Find where the given text appears and provide that cell's center as (X, Y) coordinate. 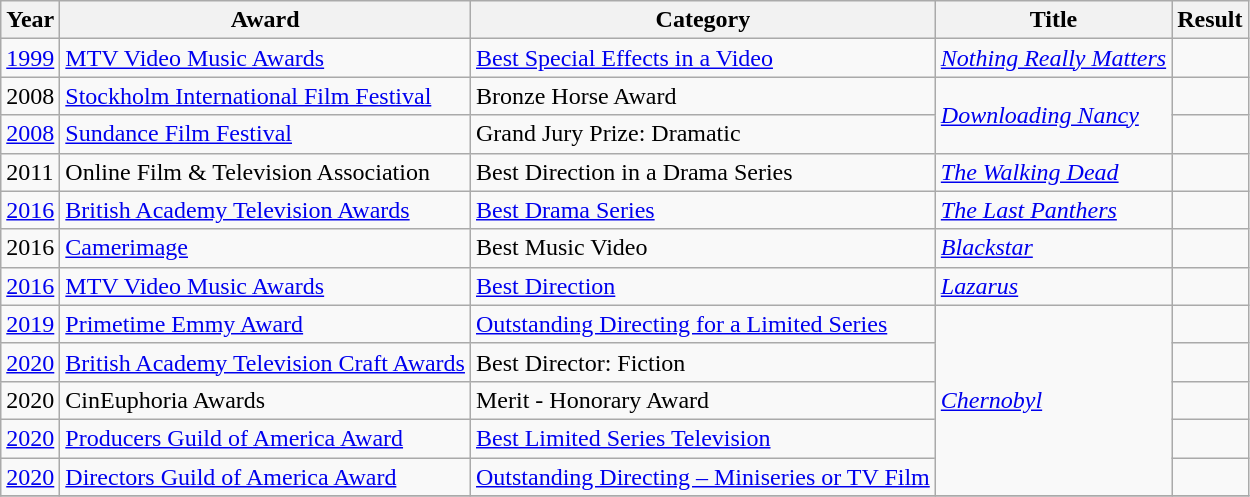
Best Director: Fiction (702, 362)
Directors Guild of America Award (266, 477)
Blackstar (1053, 248)
Best Limited Series Television (702, 438)
Chernobyl (1053, 400)
Producers Guild of America Award (266, 438)
Best Drama Series (702, 210)
Year (30, 20)
Grand Jury Prize: Dramatic (702, 134)
The Last Panthers (1053, 210)
Primetime Emmy Award (266, 324)
Downloading Nancy (1053, 115)
British Academy Television Craft Awards (266, 362)
Online Film & Television Association (266, 172)
Camerimage (266, 248)
Best Direction (702, 286)
Sundance Film Festival (266, 134)
The Walking Dead (1053, 172)
Merit - Honorary Award (702, 400)
2011 (30, 172)
CinEuphoria Awards (266, 400)
Best Direction in a Drama Series (702, 172)
Result (1210, 20)
Lazarus (1053, 286)
Stockholm International Film Festival (266, 96)
2019 (30, 324)
Bronze Horse Award (702, 96)
Award (266, 20)
Nothing Really Matters (1053, 58)
Category (702, 20)
British Academy Television Awards (266, 210)
Title (1053, 20)
1999 (30, 58)
Best Music Video (702, 248)
Outstanding Directing for a Limited Series (702, 324)
Best Special Effects in a Video (702, 58)
Outstanding Directing – Miniseries or TV Film (702, 477)
